Scan for the cell matching the given text and deliver its (x, y) coordinate at center. 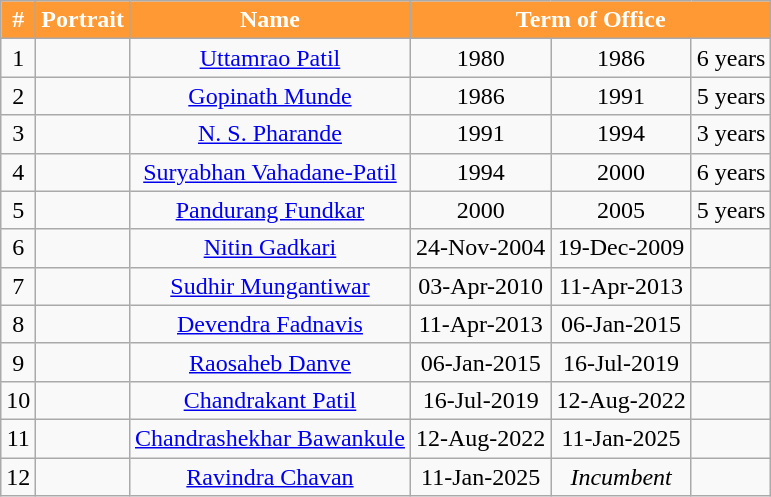
Uttamrao Patil (270, 58)
8 (18, 324)
4 (18, 172)
Chandrashekhar Bawankule (270, 438)
1 (18, 58)
Suryabhan Vahadane-Patil (270, 172)
10 (18, 400)
Incumbent (621, 477)
Term of Office (590, 20)
Chandrakant Patil (270, 400)
Raosaheb Danve (270, 362)
1980 (480, 58)
2005 (621, 210)
Sudhir Mungantiwar (270, 286)
7 (18, 286)
Portrait (83, 20)
9 (18, 362)
19-Dec-2009 (621, 248)
03-Apr-2010 (480, 286)
Gopinath Munde (270, 96)
Nitin Gadkari (270, 248)
Name (270, 20)
Devendra Fadnavis (270, 324)
Ravindra Chavan (270, 477)
N. S. Pharande (270, 134)
3 years (731, 134)
Pandurang Fundkar (270, 210)
3 (18, 134)
2 (18, 96)
# (18, 20)
11 (18, 438)
24-Nov-2004 (480, 248)
6 (18, 248)
12 (18, 477)
5 (18, 210)
